Pinpoint the cell where the given text exists, returning its [x, y] midpoint coordinate. 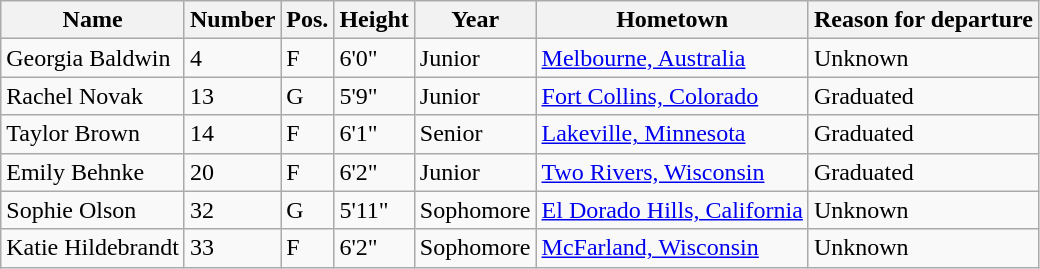
El Dorado Hills, California [672, 210]
Senior [475, 134]
Sophie Olson [93, 210]
33 [232, 248]
Melbourne, Australia [672, 58]
13 [232, 96]
6'1" [374, 134]
Emily Behnke [93, 172]
5'11" [374, 210]
Height [374, 20]
20 [232, 172]
6'0" [374, 58]
Taylor Brown [93, 134]
Pos. [308, 20]
McFarland, Wisconsin [672, 248]
Lakeville, Minnesota [672, 134]
32 [232, 210]
14 [232, 134]
5'9" [374, 96]
Number [232, 20]
Hometown [672, 20]
Name [93, 20]
Katie Hildebrandt [93, 248]
Rachel Novak [93, 96]
Two Rivers, Wisconsin [672, 172]
Georgia Baldwin [93, 58]
4 [232, 58]
Fort Collins, Colorado [672, 96]
Year [475, 20]
Reason for departure [923, 20]
